Provide the (x, y) coordinate of the cell's center where the given text is located.  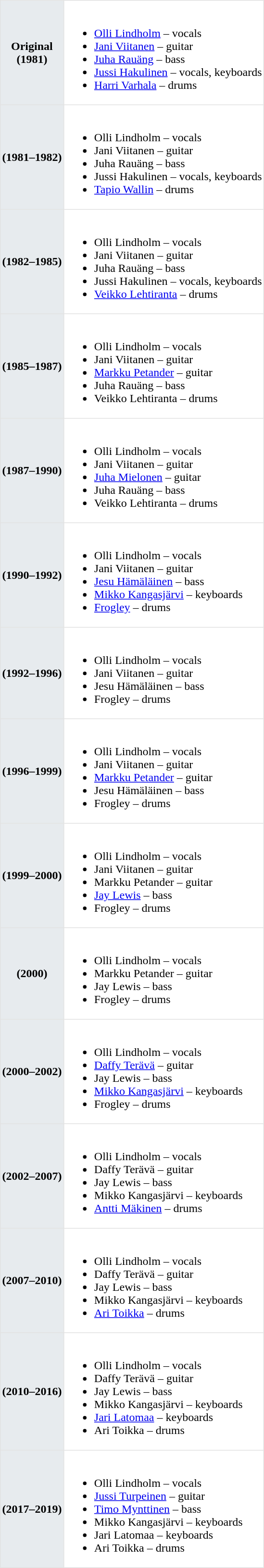
(2002–2007) (32, 1176)
Olli Lindholm – vocalsJussi Turpeinen – guitarTimo Mynttinen – bassMikko Kangasjärvi – keyboardsJari Latomaa – keyboardsAri Toikka – drums (163, 1509)
Olli Lindholm – vocalsJani Viitanen – guitarJuha Rauäng – bassJussi Hakulinen – vocals, keyboardsTapio Wallin – drums (163, 157)
Olli Lindholm – vocalsJani Viitanen – guitarJuha Rauäng – bassJussi Hakulinen – vocals, keyboardsVeikko Lehtiranta – drums (163, 262)
Olli Lindholm – vocalsDaffy Terävä – guitarJay Lewis – bassMikko Kangasjärvi – keyboardsJari Latomaa – keyboardsAri Toikka – drums (163, 1391)
(2007–2010) (32, 1281)
(1985–1987) (32, 366)
(1990–1992) (32, 575)
(1981–1982) (32, 157)
Olli Lindholm – vocalsJani Viitanen – guitarJuha Mielonen – guitarJuha Rauäng – bassVeikko Lehtiranta – drums (163, 471)
(2000–2002) (32, 1072)
Olli Lindholm – vocalsDaffy Terävä – guitarJay Lewis – bassMikko Kangasjärvi – keyboardsAntti Mäkinen – drums (163, 1176)
Olli Lindholm – vocalsMarkku Petander – guitarJay Lewis – bassFrogley – drums (163, 973)
(1987–1990) (32, 471)
(2000) (32, 973)
Olli Lindholm – vocalsDaffy Terävä – guitarJay Lewis – bassMikko Kangasjärvi – keyboardsAri Toikka – drums (163, 1281)
(2017–2019) (32, 1509)
Olli Lindholm – vocalsJani Viitanen – guitarMarkku Petander – guitarJesu Hämäläinen – bassFrogley – drums (163, 771)
(1992–1996) (32, 673)
Olli Lindholm – vocalsJani Viitanen – guitarJesu Hämäläinen – bassFrogley – drums (163, 673)
(2010–2016) (32, 1391)
(1999–2000) (32, 876)
Olli Lindholm – vocalsJani Viitanen – guitarJuha Rauäng – bassJussi Hakulinen – vocals, keyboardsHarri Varhala – drums (163, 53)
Olli Lindholm – vocalsJani Viitanen – guitarJesu Hämäläinen – bassMikko Kangasjärvi – keyboardsFrogley – drums (163, 575)
Olli Lindholm – vocalsDaffy Terävä – guitarJay Lewis – bassMikko Kangasjärvi – keyboardsFrogley – drums (163, 1072)
Original (1981) (32, 53)
Olli Lindholm – vocalsJani Viitanen – guitarMarkku Petander – guitarJuha Rauäng – bassVeikko Lehtiranta – drums (163, 366)
(1996–1999) (32, 771)
(1982–1985) (32, 262)
Olli Lindholm – vocalsJani Viitanen – guitarMarkku Petander – guitarJay Lewis – bassFrogley – drums (163, 876)
